Return [X, Y] of the center of cell containing provided text 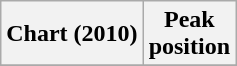
Peakposition [189, 34]
Chart (2010) [72, 34]
